Identify which cell holds the provided text, then report its [X, Y] central coordinate. 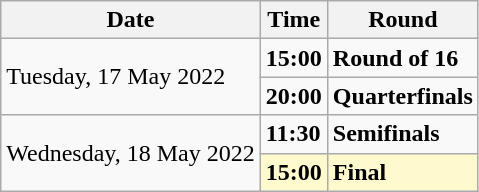
11:30 [294, 134]
Quarterfinals [402, 96]
Semifinals [402, 134]
20:00 [294, 96]
Time [294, 20]
Round [402, 20]
Final [402, 172]
Wednesday, 18 May 2022 [131, 153]
Tuesday, 17 May 2022 [131, 77]
Date [131, 20]
Round of 16 [402, 58]
